Extract the (X, Y) coordinate from the center of the cell holding the provided text.  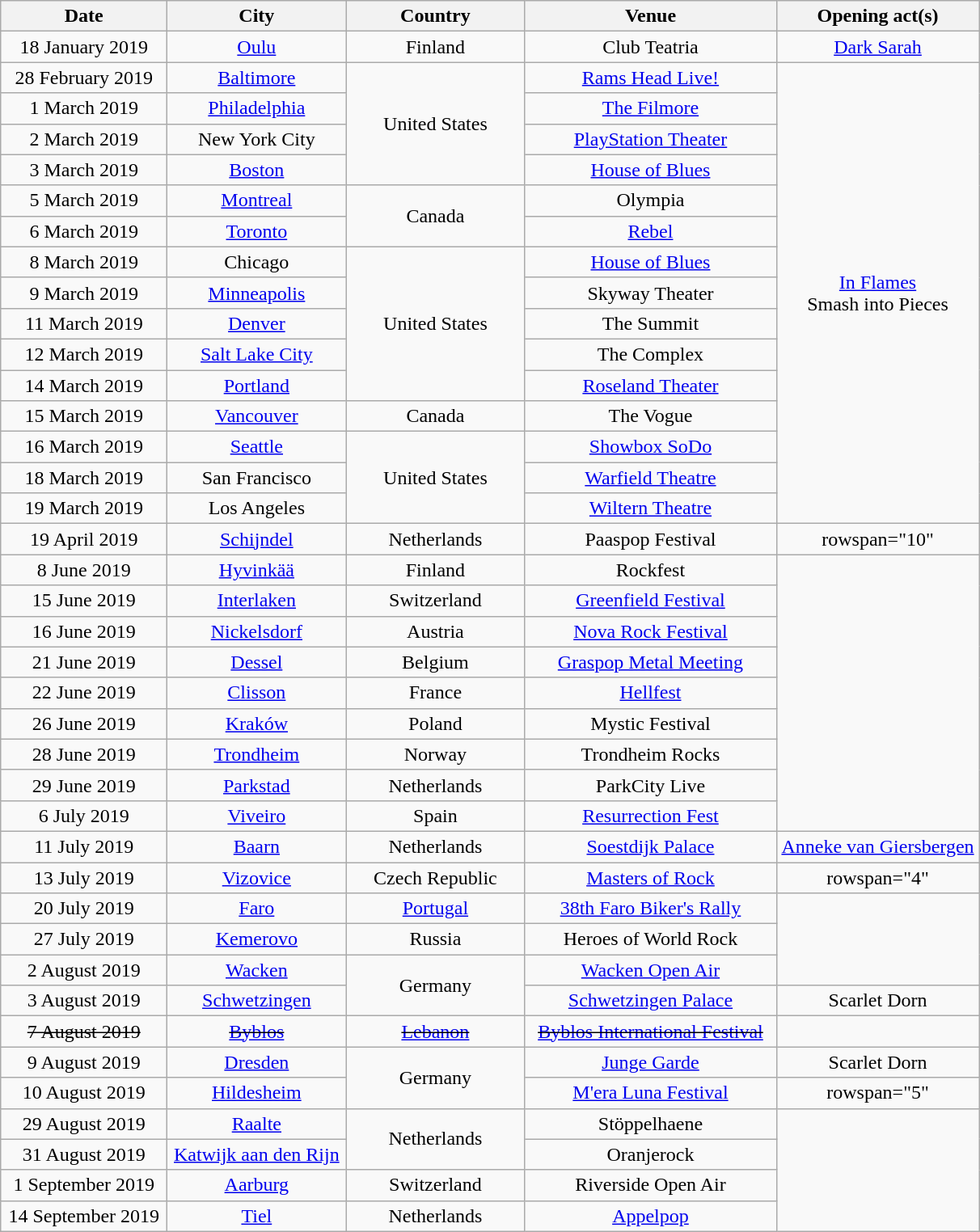
France (435, 693)
31 August 2019 (84, 1154)
Boston (257, 170)
Portland (257, 386)
Kemerovo (257, 939)
Schwetzingen (257, 1001)
Russia (435, 939)
15 March 2019 (84, 416)
26 June 2019 (84, 724)
The Filmore (650, 108)
1 March 2019 (84, 108)
11 March 2019 (84, 323)
28 June 2019 (84, 754)
3 March 2019 (84, 170)
Toronto (257, 231)
Mystic Festival (650, 724)
Venue (650, 16)
Byblos (257, 1032)
Baltimore (257, 78)
Dark Sarah (878, 47)
Faro (257, 909)
8 March 2019 (84, 262)
In Flames Smash into Pieces (878, 293)
Aarburg (257, 1185)
8 June 2019 (84, 570)
Montreal (257, 200)
Seattle (257, 447)
Hyvinkää (257, 570)
Rams Head Live! (650, 78)
12 March 2019 (84, 354)
Raalte (257, 1124)
Hildesheim (257, 1093)
38th Faro Biker's Rally (650, 909)
22 June 2019 (84, 693)
Junge Garde (650, 1062)
Schwetzingen Palace (650, 1001)
Belgium (435, 662)
Skyway Theater (650, 293)
28 February 2019 (84, 78)
1 September 2019 (84, 1185)
New York City (257, 139)
The Vogue (650, 416)
14 March 2019 (84, 386)
Denver (257, 323)
Soestdijk Palace (650, 846)
Anneke van Giersbergen (878, 846)
Paaspop Festival (650, 539)
9 March 2019 (84, 293)
Vancouver (257, 416)
Hellfest (650, 693)
Tiel (257, 1216)
The Complex (650, 354)
Trondheim (257, 754)
Warfield Theatre (650, 478)
18 March 2019 (84, 478)
19 April 2019 (84, 539)
San Francisco (257, 478)
Olympia (650, 200)
PlayStation Theater (650, 139)
11 July 2019 (84, 846)
Heroes of World Rock (650, 939)
6 July 2019 (84, 816)
Appelpop (650, 1216)
Spain (435, 816)
Rebel (650, 231)
14 September 2019 (84, 1216)
Minneapolis (257, 293)
19 March 2019 (84, 508)
2 March 2019 (84, 139)
Graspop Metal Meeting (650, 662)
Showbox SoDo (650, 447)
Chicago (257, 262)
Vizovice (257, 877)
Nickelsdorf (257, 631)
Austria (435, 631)
Interlaken (257, 601)
Country (435, 16)
rowspan="10" (878, 539)
6 March 2019 (84, 231)
Portugal (435, 909)
Dessel (257, 662)
10 August 2019 (84, 1093)
5 March 2019 (84, 200)
Nova Rock Festival (650, 631)
Schijndel (257, 539)
27 July 2019 (84, 939)
Wacken Open Air (650, 970)
Katwijk aan den Rijn (257, 1154)
Roseland Theater (650, 386)
Salt Lake City (257, 354)
Clisson (257, 693)
ParkCity Live (650, 785)
9 August 2019 (84, 1062)
Baarn (257, 846)
Masters of Rock (650, 877)
Stöppelhaene (650, 1124)
29 June 2019 (84, 785)
Dresden (257, 1062)
Philadelphia (257, 108)
16 June 2019 (84, 631)
Wiltern Theatre (650, 508)
7 August 2019 (84, 1032)
Los Angeles (257, 508)
Norway (435, 754)
Oranjerock (650, 1154)
21 June 2019 (84, 662)
16 March 2019 (84, 447)
rowspan="5" (878, 1093)
rowspan="4" (878, 877)
Oulu (257, 47)
15 June 2019 (84, 601)
Greenfield Festival (650, 601)
Lebanon (435, 1032)
M'era Luna Festival (650, 1093)
The Summit (650, 323)
Poland (435, 724)
Kraków (257, 724)
13 July 2019 (84, 877)
Date (84, 16)
Opening act(s) (878, 16)
Byblos International Festival (650, 1032)
Resurrection Fest (650, 816)
Czech Republic (435, 877)
2 August 2019 (84, 970)
Trondheim Rocks (650, 754)
Viveiro (257, 816)
Parkstad (257, 785)
18 January 2019 (84, 47)
Rockfest (650, 570)
3 August 2019 (84, 1001)
29 August 2019 (84, 1124)
Club Teatria (650, 47)
Riverside Open Air (650, 1185)
20 July 2019 (84, 909)
Wacken (257, 970)
City (257, 16)
